Determine the [X, Y] coordinate at the center of the cell enclosing the given text.  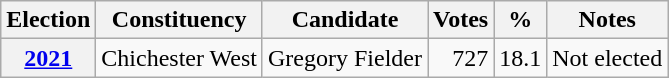
Constituency [180, 20]
Notes [608, 20]
Gregory Fielder [344, 58]
Election [48, 20]
727 [461, 58]
Candidate [344, 20]
% [520, 20]
Chichester West [180, 58]
2021 [48, 58]
18.1 [520, 58]
Not elected [608, 58]
Votes [461, 20]
